Extract the (x, y) coordinate from the center of the cell holding the provided text.  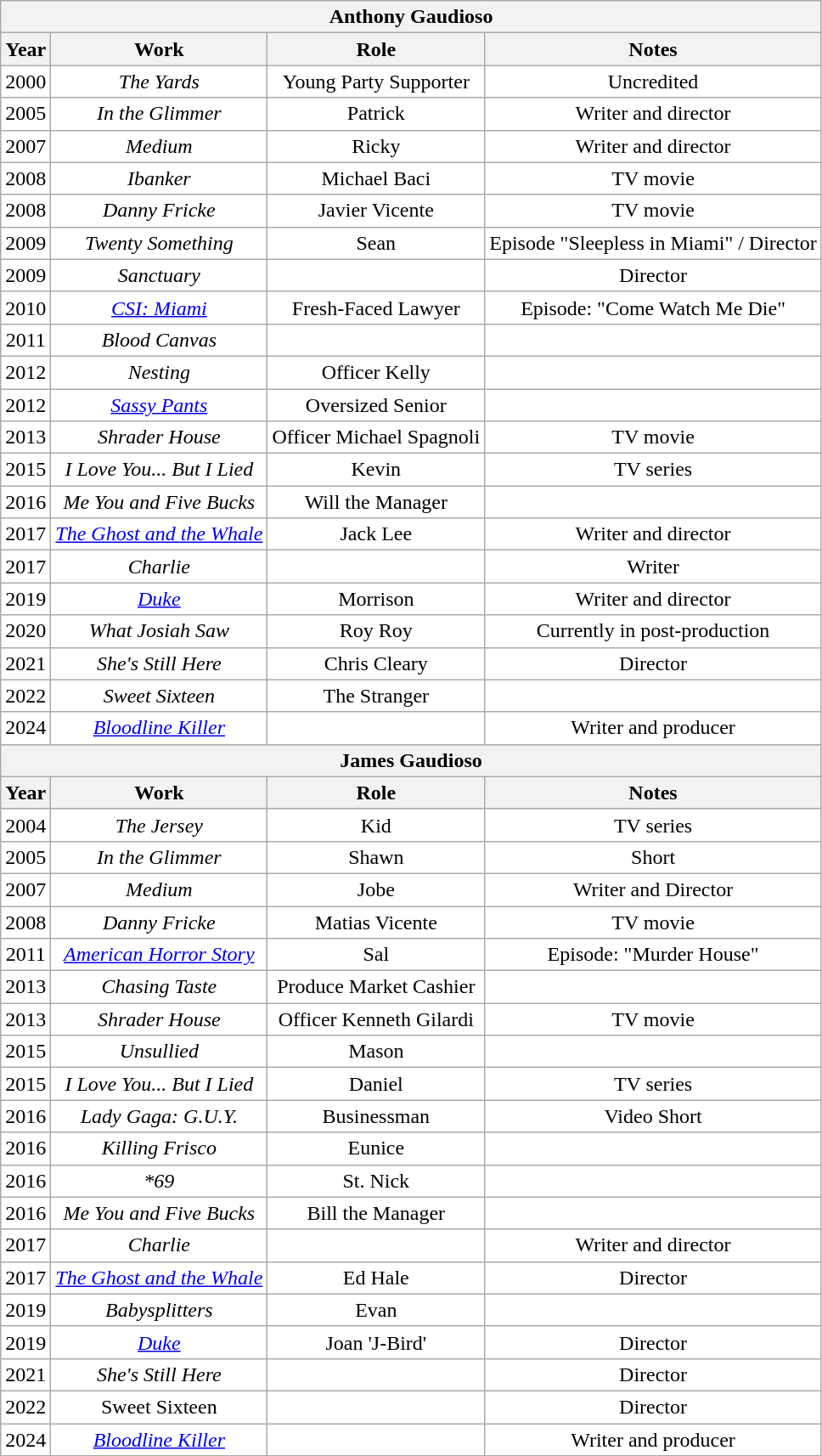
The Yards (160, 82)
Will the Manager (376, 502)
Michael Baci (376, 178)
Killing Frisco (160, 1148)
The Jersey (160, 825)
2010 (25, 308)
Morrison (376, 599)
Ricky (376, 146)
Lady Gaga: G.U.Y. (160, 1116)
Currently in post-production (654, 631)
Young Party Supporter (376, 82)
Joan 'J-Bird' (376, 1342)
Kid (376, 825)
2020 (25, 631)
Sean (376, 243)
Chris Cleary (376, 663)
Writer and Director (654, 889)
Unsullied (160, 1052)
The Stranger (376, 696)
James Gaudioso (411, 760)
Daniel (376, 1084)
Businessman (376, 1116)
Twenty Something (160, 243)
Evan (376, 1310)
What Josiah Saw (160, 631)
Chasing Taste (160, 987)
Ibanker (160, 178)
Kevin (376, 470)
Shawn (376, 857)
Javier Vicente (376, 211)
2000 (25, 82)
Officer Kenneth Gilardi (376, 1019)
Episode: "Murder House" (654, 955)
American Horror Story (160, 955)
Writer (654, 567)
Episode "Sleepless in Miami" / Director (654, 243)
Uncredited (654, 82)
Produce Market Cashier (376, 987)
Oversized Senior (376, 405)
CSI: Miami (160, 308)
Mason (376, 1052)
Fresh-Faced Lawyer (376, 308)
Babysplitters (160, 1310)
2004 (25, 825)
Jack Lee (376, 534)
Jobe (376, 889)
Bill the Manager (376, 1213)
Patrick (376, 114)
Nesting (160, 372)
Video Short (654, 1116)
Sanctuary (160, 275)
Officer Michael Spagnoli (376, 437)
St. Nick (376, 1181)
Eunice (376, 1148)
Sal (376, 955)
Anthony Gaudioso (411, 17)
*69 (160, 1181)
Officer Kelly (376, 372)
Episode: "Come Watch Me Die" (654, 308)
Blood Canvas (160, 340)
Matias Vicente (376, 922)
Sassy Pants (160, 405)
Ed Hale (376, 1278)
Short (654, 857)
Roy Roy (376, 631)
